Pinpoint the cell where the given text exists, returning its [x, y] midpoint coordinate. 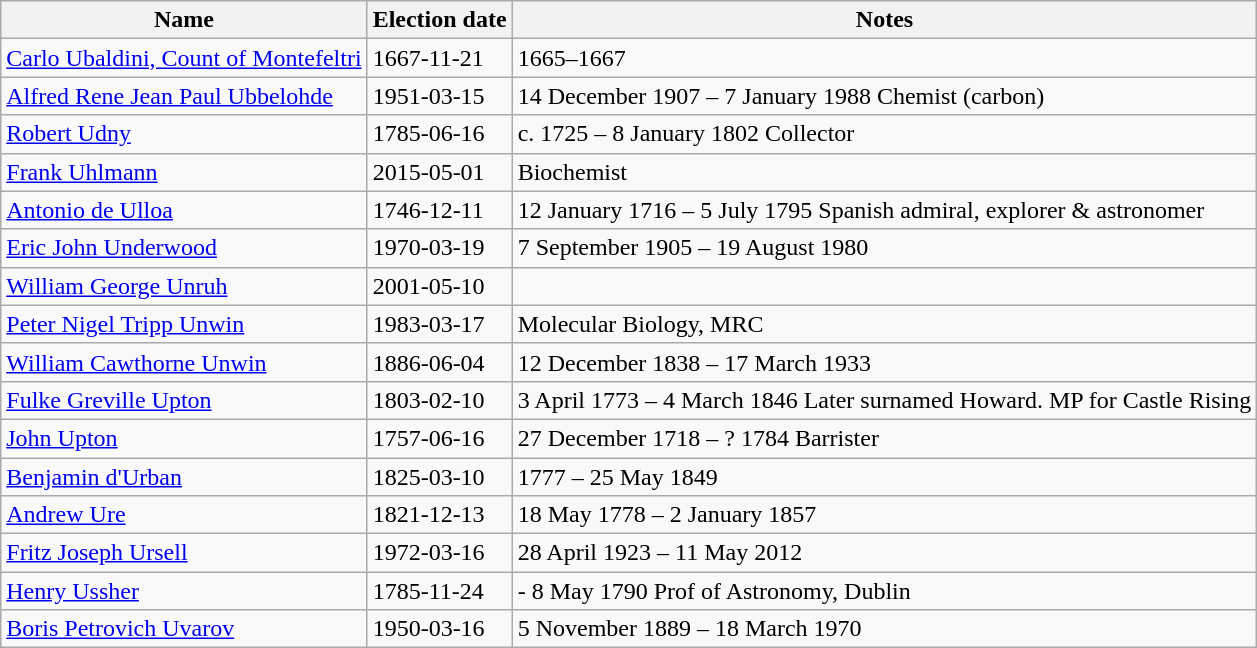
1777 – 25 May 1849 [884, 477]
27 December 1718 – ? 1784 Barrister [884, 438]
John Upton [184, 438]
Andrew Ure [184, 515]
Antonio de Ulloa [184, 210]
1821-12-13 [440, 515]
7 September 1905 – 19 August 1980 [884, 248]
1983-03-17 [440, 324]
1970-03-19 [440, 248]
1665–1667 [884, 58]
Fulke Greville Upton [184, 400]
1951-03-15 [440, 96]
3 April 1773 – 4 March 1846 Later surnamed Howard. MP for Castle Rising [884, 400]
12 December 1838 – 17 March 1933 [884, 362]
28 April 1923 – 11 May 2012 [884, 553]
1757-06-16 [440, 438]
Boris Petrovich Uvarov [184, 629]
1972-03-16 [440, 553]
1803-02-10 [440, 400]
William George Unruh [184, 286]
2015-05-01 [440, 172]
Notes [884, 20]
Frank Uhlmann [184, 172]
Eric John Underwood [184, 248]
Fritz Joseph Ursell [184, 553]
1950-03-16 [440, 629]
Molecular Biology, MRC [884, 324]
1667-11-21 [440, 58]
Name [184, 20]
Henry Ussher [184, 591]
Carlo Ubaldini, Count of Montefeltri [184, 58]
Peter Nigel Tripp Unwin [184, 324]
Biochemist [884, 172]
William Cawthorne Unwin [184, 362]
Alfred Rene Jean Paul Ubbelohde [184, 96]
1886-06-04 [440, 362]
2001-05-10 [440, 286]
14 December 1907 – 7 January 1988 Chemist (carbon) [884, 96]
Robert Udny [184, 134]
Benjamin d'Urban [184, 477]
c. 1725 – 8 January 1802 Collector [884, 134]
1785-11-24 [440, 591]
12 January 1716 – 5 July 1795 Spanish admiral, explorer & astronomer [884, 210]
18 May 1778 – 2 January 1857 [884, 515]
1825-03-10 [440, 477]
5 November 1889 – 18 March 1970 [884, 629]
Election date [440, 20]
1746-12-11 [440, 210]
- 8 May 1790 Prof of Astronomy, Dublin [884, 591]
1785-06-16 [440, 134]
